Determine the [X, Y] coordinate at the center of the cell enclosing the given text.  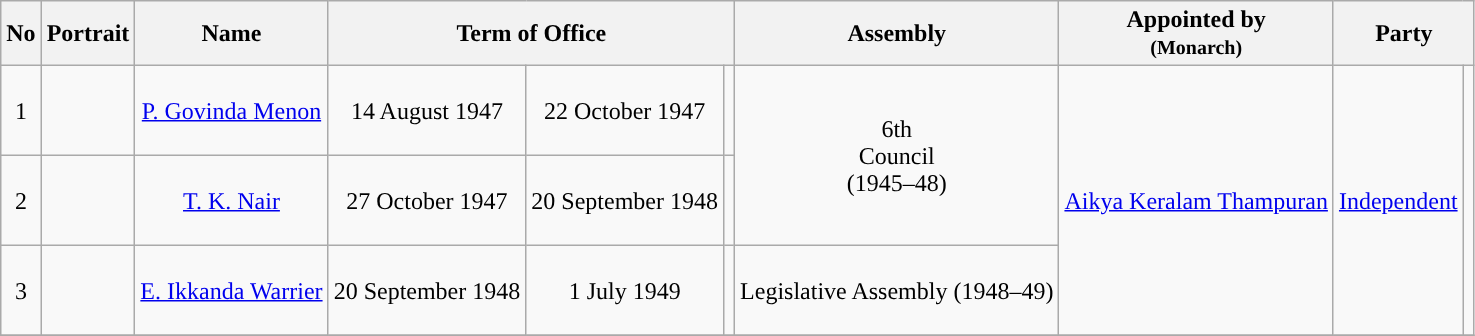
Legislative Assembly (1948–49) [897, 291]
Portrait [88, 34]
No [21, 34]
1 July 1949 [625, 291]
22 October 1947 [625, 111]
Aikya Keralam Thampuran [1196, 201]
Independent [1398, 201]
27 October 1947 [427, 201]
6thCouncil(1945–48) [897, 156]
Term of Office [531, 34]
P. Govinda Menon [232, 111]
14 August 1947 [427, 111]
T. K. Nair [232, 201]
Name [232, 34]
Party [1404, 34]
2 [21, 201]
Assembly [897, 34]
E. Ikkanda Warrier [232, 291]
Appointed by(Monarch) [1196, 34]
3 [21, 291]
1 [21, 111]
